Find where the given text appears and provide that cell's center as [X, Y] coordinate. 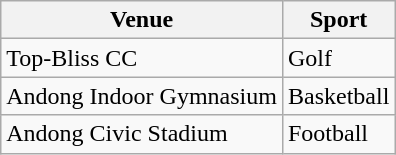
Andong Civic Stadium [142, 134]
Sport [338, 20]
Golf [338, 58]
Basketball [338, 96]
Andong Indoor Gymnasium [142, 96]
Venue [142, 20]
Top-Bliss CC [142, 58]
Football [338, 134]
